Detect which cell encompasses the target text, then output its [X, Y] center coordinate. 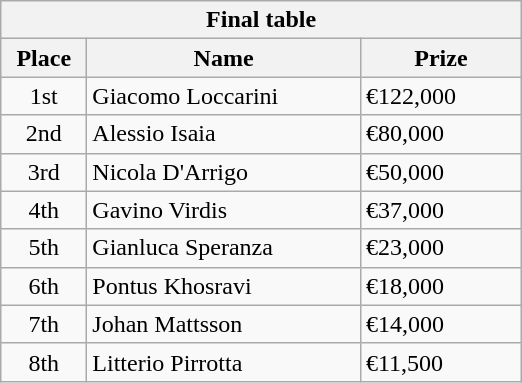
3rd [44, 172]
5th [44, 248]
€80,000 [440, 134]
€122,000 [440, 96]
Name [224, 58]
€18,000 [440, 286]
€37,000 [440, 210]
Giacomo Loccarini [224, 96]
7th [44, 324]
Gianluca Speranza [224, 248]
Prize [440, 58]
Pontus Khosravi [224, 286]
Gavino Virdis [224, 210]
€11,500 [440, 362]
Nicola D'Arrigo [224, 172]
€14,000 [440, 324]
Final table [262, 20]
Johan Mattsson [224, 324]
Place [44, 58]
2nd [44, 134]
Litterio Pirrotta [224, 362]
€50,000 [440, 172]
4th [44, 210]
1st [44, 96]
Alessio Isaia [224, 134]
8th [44, 362]
6th [44, 286]
€23,000 [440, 248]
